Search for the cell housing the specified text and yield its [x, y] center coordinate. 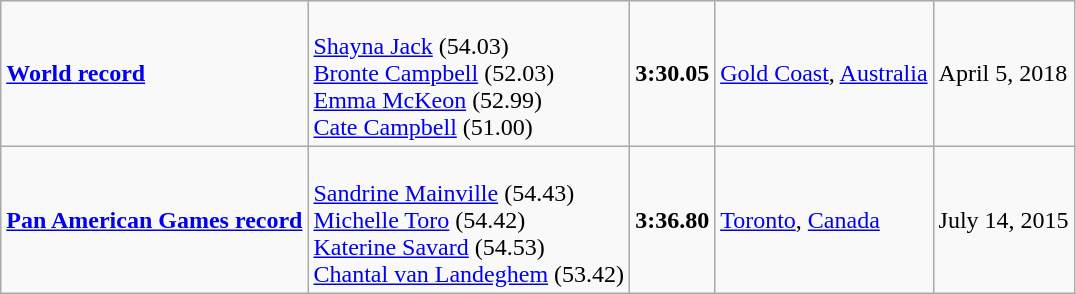
3:30.05 [672, 74]
Toronto, Canada [824, 220]
Shayna Jack (54.03)Bronte Campbell (52.03)Emma McKeon (52.99)Cate Campbell (51.00) [469, 74]
3:36.80 [672, 220]
Pan American Games record [154, 220]
Sandrine Mainville (54.43)Michelle Toro (54.42)Katerine Savard (54.53)Chantal van Landeghem (53.42) [469, 220]
Gold Coast, Australia [824, 74]
World record [154, 74]
April 5, 2018 [1004, 74]
July 14, 2015 [1004, 220]
